Determine the [x, y] coordinate at the center of the cell enclosing the given text.  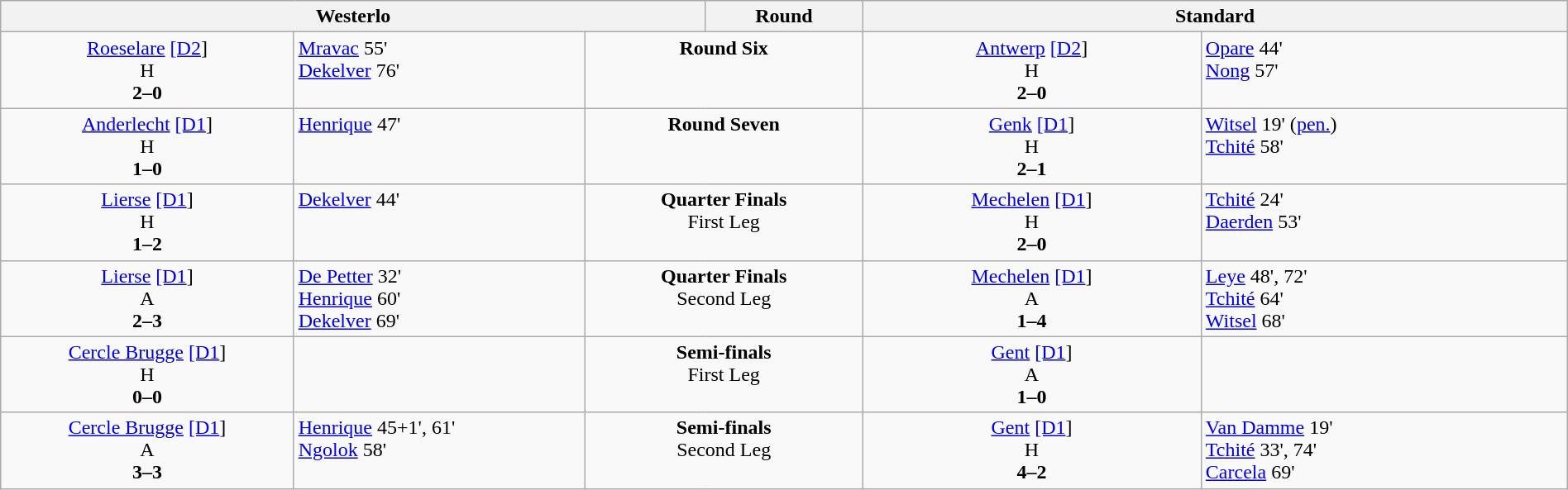
Leye 48', 72' Tchité 64' Witsel 68' [1384, 298]
Semi-finalsSecond Leg [724, 450]
De Petter 32' Henrique 60' Dekelver 69' [439, 298]
Mechelen [D1]H2–0 [1032, 222]
Opare 44' Nong 57' [1384, 70]
Westerlo [353, 17]
Antwerp [D2]H2–0 [1032, 70]
Anderlecht [D1]H1–0 [147, 146]
Gent [D1]A1–0 [1032, 374]
Roeselare [D2]H2–0 [147, 70]
Semi-finalsFirst Leg [724, 374]
Gent [D1]H4–2 [1032, 450]
Witsel 19' (pen.) Tchité 58' [1384, 146]
Henrique 45+1', 61'Ngolok 58' [439, 450]
Cercle Brugge [D1]H0–0 [147, 374]
Genk [D1]H2–1 [1032, 146]
Dekelver 44' [439, 222]
Henrique 47' [439, 146]
Quarter FinalsFirst Leg [724, 222]
Lierse [D1]H1–2 [147, 222]
Round Seven [724, 146]
Cercle Brugge [D1]A3–3 [147, 450]
Mravac 55' Dekelver 76' [439, 70]
Lierse [D1]A2–3 [147, 298]
Round Six [724, 70]
Mechelen [D1]A1–4 [1032, 298]
Tchité 24' Daerden 53' [1384, 222]
Standard [1216, 17]
Van Damme 19' Tchité 33', 74'Carcela 69' [1384, 450]
Quarter FinalsSecond Leg [724, 298]
Round [784, 17]
